From the cell containing the given text, extract its center point as [x, y] coordinate. 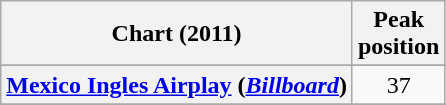
37 [398, 85]
Mexico Ingles Airplay (Billboard) [177, 85]
Peakposition [398, 34]
Chart (2011) [177, 34]
